Provide the [X, Y] coordinate of the cell's center where the given text is located.  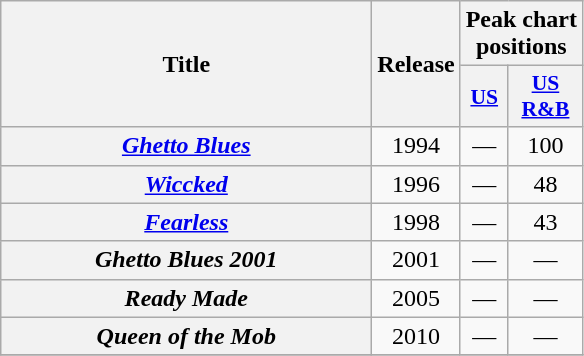
2001 [416, 260]
Ready Made [186, 298]
Title [186, 64]
48 [545, 184]
2010 [416, 336]
Wiccked [186, 184]
Ghetto Blues [186, 146]
Queen of the Mob [186, 336]
Ghetto Blues 2001 [186, 260]
1994 [416, 146]
Peak chartpositions [521, 34]
US [484, 96]
Release [416, 64]
2005 [416, 298]
Fearless [186, 222]
USR&B [545, 96]
1996 [416, 184]
100 [545, 146]
43 [545, 222]
1998 [416, 222]
